Pinpoint the cell where the given text exists, returning its [x, y] midpoint coordinate. 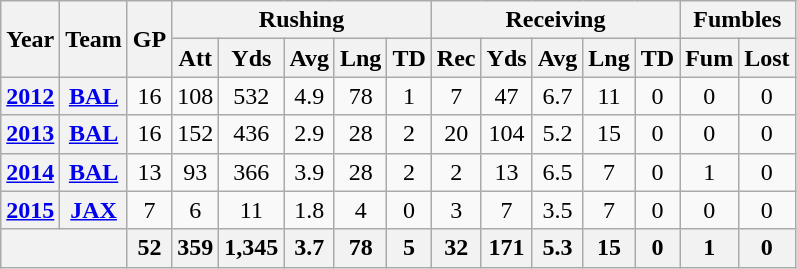
32 [456, 248]
GP [149, 39]
5.2 [558, 134]
3.7 [310, 248]
5.3 [558, 248]
3 [456, 210]
2015 [30, 210]
Rushing [302, 20]
152 [196, 134]
93 [196, 172]
4.9 [310, 96]
52 [149, 248]
2012 [30, 96]
3.5 [558, 210]
3.9 [310, 172]
108 [196, 96]
20 [456, 134]
171 [506, 248]
6.7 [558, 96]
Lost [767, 58]
6 [196, 210]
Rec [456, 58]
2014 [30, 172]
436 [252, 134]
Fum [710, 58]
JAX [94, 210]
1.8 [310, 210]
4 [360, 210]
Year [30, 39]
366 [252, 172]
2.9 [310, 134]
Receiving [555, 20]
1,345 [252, 248]
Att [196, 58]
359 [196, 248]
47 [506, 96]
2013 [30, 134]
5 [409, 248]
Fumbles [738, 20]
104 [506, 134]
Team [94, 39]
6.5 [558, 172]
532 [252, 96]
